For the text-containing cell, return its midpoint in (X, Y) coordinate format. 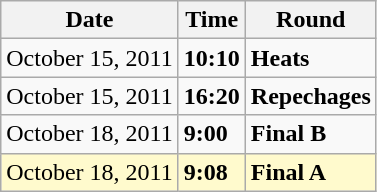
9:08 (212, 172)
Final A (310, 172)
Time (212, 20)
Repechages (310, 96)
9:00 (212, 134)
Round (310, 20)
Date (90, 20)
Final B (310, 134)
Heats (310, 58)
10:10 (212, 58)
16:20 (212, 96)
